Extract the [X, Y] coordinate from the center of the cell holding the provided text.  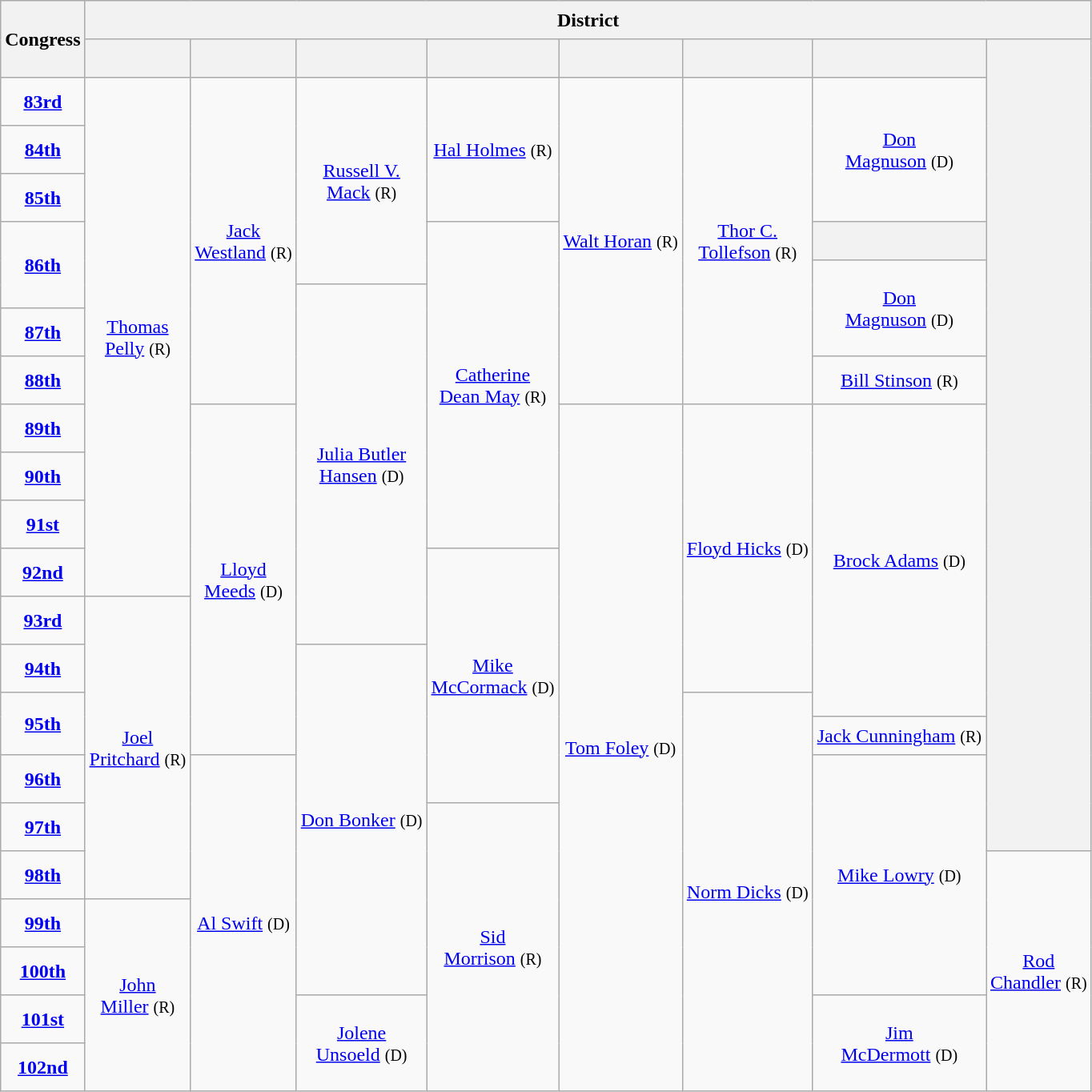
Thor C.Tollefson (R) [748, 241]
99th [43, 923]
87th [43, 332]
CatherineDean May (R) [493, 385]
100th [43, 971]
95th [43, 724]
96th [43, 779]
SidMorrison (R) [493, 947]
92nd [43, 572]
Julia ButlerHansen (D) [362, 464]
Congress [43, 39]
Norm Dicks (D) [748, 892]
Al Swift (D) [243, 923]
Bill Stinson (R) [899, 380]
86th [43, 265]
RodChandler (R) [1039, 971]
District [588, 20]
Russell V.Mack (R) [362, 181]
102nd [43, 1067]
Walt Horan (R) [620, 241]
JimMcDermott (D) [899, 1043]
101st [43, 1019]
98th [43, 875]
Floyd Hicks (D) [748, 548]
Hal Holmes (R) [493, 150]
84th [43, 150]
ThomasPelly (R) [138, 337]
JackWestland (R) [243, 241]
JoleneUnsoeld (D) [362, 1043]
Jack Cunningham (R) [899, 736]
83rd [43, 102]
85th [43, 198]
93rd [43, 620]
Brock Adams (D) [899, 560]
97th [43, 827]
MikeMcCormack (D) [493, 676]
91st [43, 524]
89th [43, 428]
Don Bonker (D) [362, 820]
Tom Foley (D) [620, 748]
JoelPritchard (R) [138, 748]
88th [43, 380]
94th [43, 668]
90th [43, 476]
Mike Lowry (D) [899, 875]
JohnMiller (R) [138, 995]
LloydMeeds (D) [243, 580]
